Detect which cell encompasses the target text, then output its [X, Y] center coordinate. 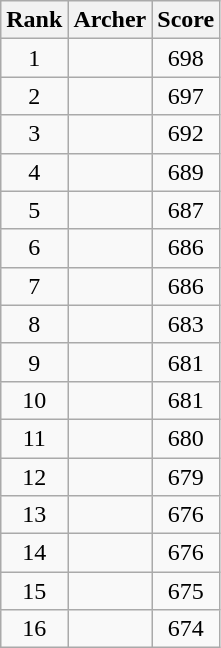
1 [34, 58]
13 [34, 515]
692 [186, 134]
2 [34, 96]
680 [186, 438]
683 [186, 324]
679 [186, 477]
11 [34, 438]
Rank [34, 20]
675 [186, 591]
14 [34, 553]
5 [34, 210]
698 [186, 58]
16 [34, 629]
6 [34, 248]
687 [186, 210]
689 [186, 172]
10 [34, 400]
9 [34, 362]
Score [186, 20]
15 [34, 591]
Archer [110, 20]
697 [186, 96]
12 [34, 477]
4 [34, 172]
3 [34, 134]
674 [186, 629]
8 [34, 324]
7 [34, 286]
